Extract the (X, Y) coordinate from the center of the cell holding the provided text.  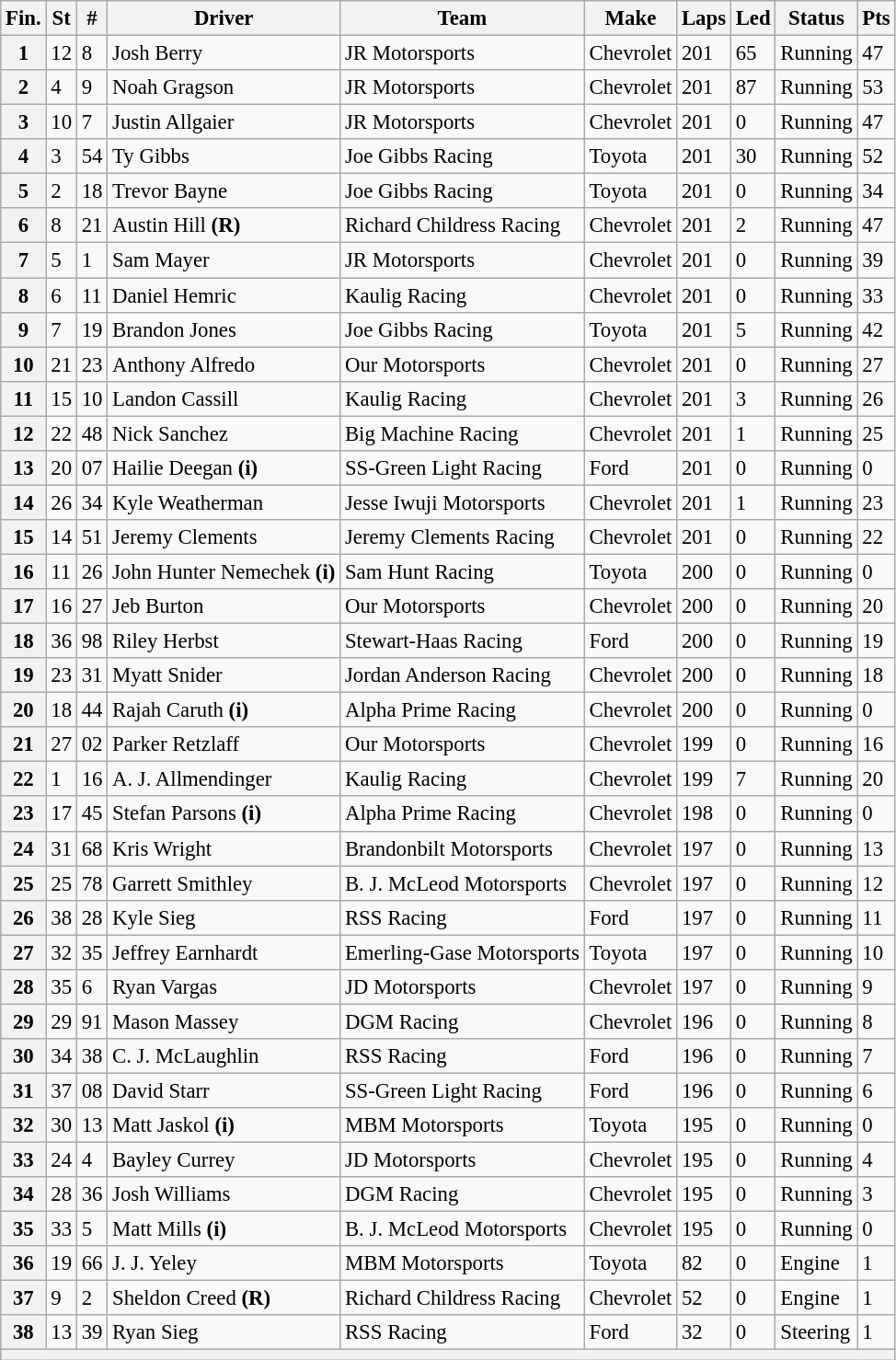
Hailie Deegan (i) (224, 468)
Matt Mills (i) (224, 1229)
Matt Jaskol (i) (224, 1125)
87 (752, 87)
Austin Hill (R) (224, 225)
Steering (817, 1333)
Sheldon Creed (R) (224, 1298)
Status (817, 18)
Nick Sanchez (224, 433)
Driver (224, 18)
Daniel Hemric (224, 295)
48 (92, 433)
J. J. Yeley (224, 1263)
Ryan Vargas (224, 987)
Kris Wright (224, 848)
Ty Gibbs (224, 156)
51 (92, 537)
Make (630, 18)
John Hunter Nemechek (i) (224, 571)
Garrett Smithley (224, 883)
Brandon Jones (224, 329)
198 (705, 814)
Jordan Anderson Racing (463, 675)
54 (92, 156)
Jeffrey Earnhardt (224, 952)
Jesse Iwuji Motorsports (463, 502)
Ryan Sieg (224, 1333)
Stewart-Haas Racing (463, 641)
Team (463, 18)
Riley Herbst (224, 641)
82 (705, 1263)
44 (92, 710)
91 (92, 1021)
Laps (705, 18)
Pts (876, 18)
Sam Hunt Racing (463, 571)
66 (92, 1263)
Myatt Snider (224, 675)
Stefan Parsons (i) (224, 814)
Sam Mayer (224, 260)
53 (876, 87)
Josh Williams (224, 1194)
02 (92, 744)
Fin. (24, 18)
Kyle Weatherman (224, 502)
Emerling-Gase Motorsports (463, 952)
08 (92, 1090)
Led (752, 18)
65 (752, 53)
St (61, 18)
07 (92, 468)
68 (92, 848)
Landon Cassill (224, 398)
David Starr (224, 1090)
Parker Retzlaff (224, 744)
Brandonbilt Motorsports (463, 848)
Noah Gragson (224, 87)
Rajah Caruth (i) (224, 710)
Jeb Burton (224, 606)
Trevor Bayne (224, 191)
Anthony Alfredo (224, 364)
Jeremy Clements Racing (463, 537)
Kyle Sieg (224, 917)
C. J. McLaughlin (224, 1056)
Josh Berry (224, 53)
# (92, 18)
42 (876, 329)
Mason Massey (224, 1021)
Bayley Currey (224, 1160)
Jeremy Clements (224, 537)
78 (92, 883)
A. J. Allmendinger (224, 779)
45 (92, 814)
Big Machine Racing (463, 433)
Justin Allgaier (224, 122)
98 (92, 641)
